For the text-containing cell, return its midpoint in (x, y) coordinate format. 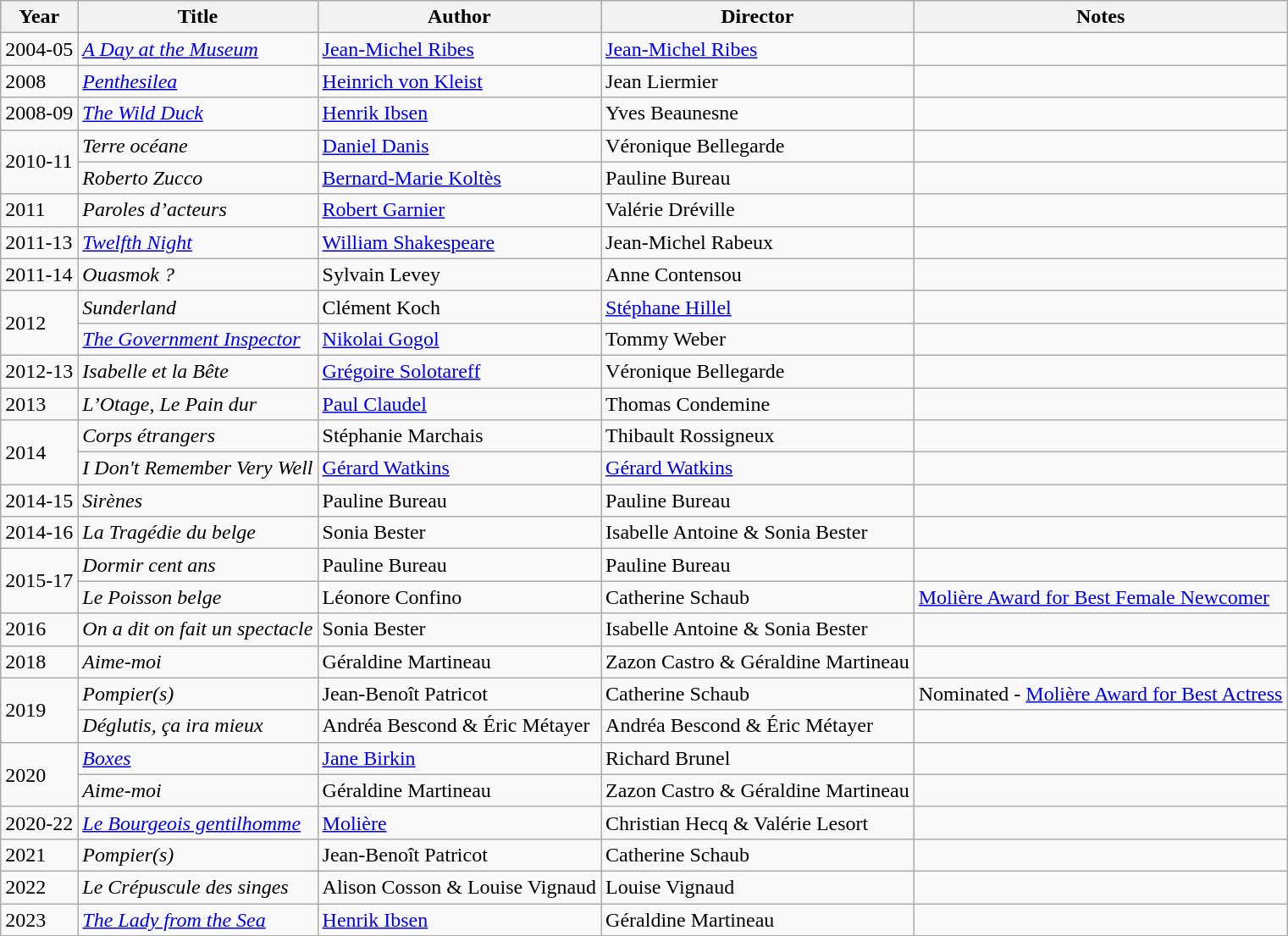
Jean-Michel Rabeux (758, 242)
2011-13 (39, 242)
2018 (39, 662)
2013 (39, 404)
Thomas Condemine (758, 404)
Dormir cent ans (198, 565)
2012 (39, 323)
2020-22 (39, 822)
Yves Beaunesne (758, 114)
2014-15 (39, 501)
Paroles d’acteurs (198, 210)
Sirènes (198, 501)
Heinrich von Kleist (459, 81)
Twelfth Night (198, 242)
2010-11 (39, 162)
Nominated - Molière Award for Best Actress (1101, 694)
2004-05 (39, 49)
On a dit on fait un spectacle (198, 629)
The Government Inspector (198, 339)
2012-13 (39, 371)
Richard Brunel (758, 758)
Bernard-Marie Koltès (459, 178)
Robert Garnier (459, 210)
Alison Cosson & Louise Vignaud (459, 887)
Corps étrangers (198, 436)
Year (39, 17)
Christian Hecq & Valérie Lesort (758, 822)
La Tragédie du belge (198, 533)
Title (198, 17)
The Wild Duck (198, 114)
Grégoire Solotareff (459, 371)
Molière Award for Best Female Newcomer (1101, 597)
Paul Claudel (459, 404)
Director (758, 17)
Molière (459, 822)
2023 (39, 919)
2011-14 (39, 274)
2022 (39, 887)
2019 (39, 710)
Le Bourgeois gentilhomme (198, 822)
William Shakespeare (459, 242)
2014-16 (39, 533)
Tommy Weber (758, 339)
Le Poisson belge (198, 597)
Isabelle et la Bête (198, 371)
Boxes (198, 758)
Louise Vignaud (758, 887)
Le Crépuscule des singes (198, 887)
The Lady from the Sea (198, 919)
Stéphanie Marchais (459, 436)
Thibault Rossigneux (758, 436)
Daniel Danis (459, 146)
I Don't Remember Very Well (198, 468)
Jean Liermier (758, 81)
2020 (39, 774)
Ouasmok ? (198, 274)
2015-17 (39, 581)
Terre océane (198, 146)
Déglutis, ça ira mieux (198, 726)
Author (459, 17)
2021 (39, 855)
2014 (39, 452)
2016 (39, 629)
2008-09 (39, 114)
Sylvain Levey (459, 274)
Stéphane Hillel (758, 307)
Valérie Dréville (758, 210)
Anne Contensou (758, 274)
2008 (39, 81)
Penthesilea (198, 81)
L’Otage, Le Pain dur (198, 404)
Sunderland (198, 307)
Léonore Confino (459, 597)
Clément Koch (459, 307)
A Day at the Museum (198, 49)
Nikolai Gogol (459, 339)
Roberto Zucco (198, 178)
Jane Birkin (459, 758)
2011 (39, 210)
Notes (1101, 17)
